Find where the given text appears and provide that cell's center as [x, y] coordinate. 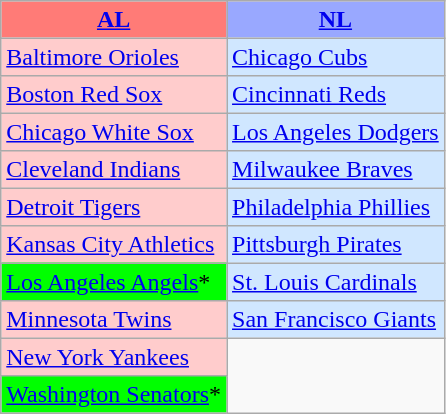
Washington Senators* [114, 394]
Milwaukee Braves [336, 170]
Cincinnati Reds [336, 94]
Baltimore Orioles [114, 56]
Minnesota Twins [114, 318]
Los Angeles Dodgers [336, 132]
San Francisco Giants [336, 318]
AL [114, 20]
Kansas City Athletics [114, 244]
Chicago Cubs [336, 56]
Pittsburgh Pirates [336, 244]
Chicago White Sox [114, 132]
Philadelphia Phillies [336, 206]
Cleveland Indians [114, 170]
St. Louis Cardinals [336, 282]
NL [336, 20]
New York Yankees [114, 356]
Boston Red Sox [114, 94]
Los Angeles Angels* [114, 282]
Detroit Tigers [114, 206]
